Search for the cell housing the specified text and yield its [x, y] center coordinate. 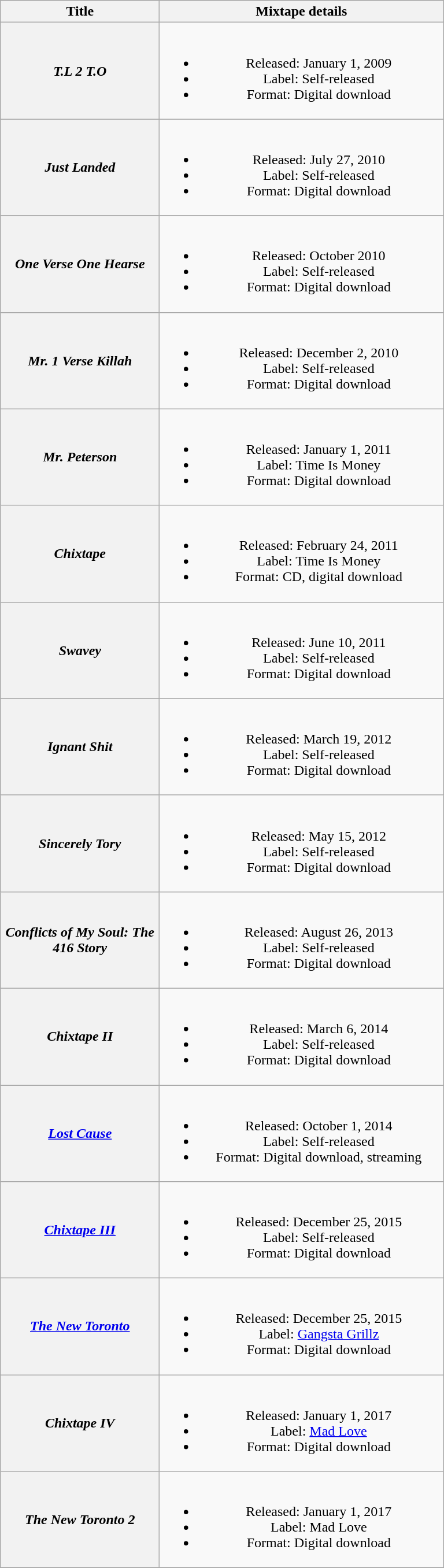
Chixtape [80, 554]
Released: August 26, 2013Label: Self-releasedFormat: Digital download [302, 940]
Mixtape details [302, 12]
One Verse One Hearse [80, 264]
Released: January 1, 2011Label: Time Is MoneyFormat: Digital download [302, 457]
Chixtape IV [80, 1423]
Title [80, 12]
Released: December 25, 2015Label: Self-releasedFormat: Digital download [302, 1230]
Conflicts of My Soul: The 416 Story [80, 940]
Sincerely Tory [80, 843]
Released: January 1, 2009Label: Self-releasedFormat: Digital download [302, 71]
Swavey [80, 650]
Released: March 6, 2014Label: Self-releasedFormat: Digital download [302, 1036]
Mr. Peterson [80, 457]
Mr. 1 Verse Killah [80, 361]
Lost Cause [80, 1133]
Released: March 19, 2012Label: Self-releasedFormat: Digital download [302, 747]
The New Toronto 2 [80, 1519]
Chixtape III [80, 1230]
Released: June 10, 2011Label: Self-releasedFormat: Digital download [302, 650]
Just Landed [80, 168]
Released: October 1, 2014Label: Self-releasedFormat: Digital download, streaming [302, 1133]
Released: July 27, 2010Label: Self-releasedFormat: Digital download [302, 168]
The New Toronto [80, 1326]
Released: May 15, 2012Label: Self-releasedFormat: Digital download [302, 843]
Ignant Shit [80, 747]
Released: October 2010Label: Self-releasedFormat: Digital download [302, 264]
Chixtape II [80, 1036]
T.L 2 T.O [80, 71]
Released: February 24, 2011Label: Time Is MoneyFormat: CD, digital download [302, 554]
Released: December 2, 2010Label: Self-releasedFormat: Digital download [302, 361]
Released: December 25, 2015Label: Gangsta GrillzFormat: Digital download [302, 1326]
